Scan for the cell matching the given text and deliver its [X, Y] coordinate at center. 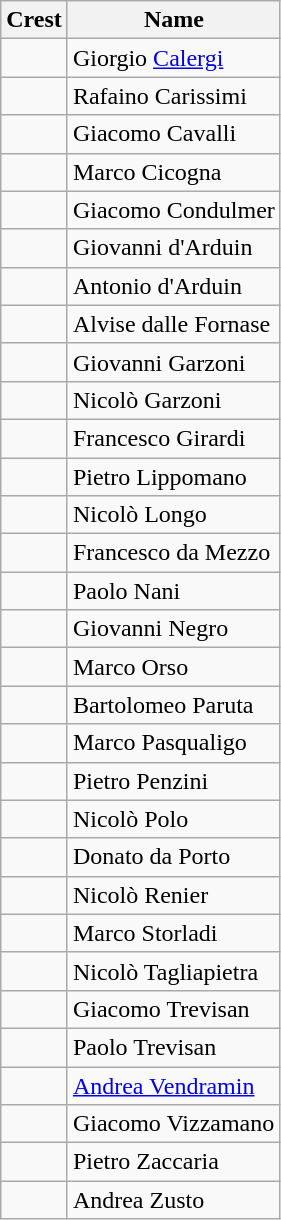
Pietro Penzini [174, 781]
Nicolò Polo [174, 819]
Andrea Zusto [174, 1200]
Francesco Girardi [174, 438]
Alvise dalle Fornase [174, 324]
Giovanni d'Arduin [174, 248]
Marco Cicogna [174, 172]
Name [174, 20]
Donato da Porto [174, 857]
Marco Storladi [174, 933]
Marco Pasqualigo [174, 743]
Giovanni Negro [174, 629]
Crest [34, 20]
Giacomo Condulmer [174, 210]
Pietro Lippomano [174, 477]
Nicolò Garzoni [174, 400]
Antonio d'Arduin [174, 286]
Giovanni Garzoni [174, 362]
Giacomo Cavalli [174, 134]
Rafaino Carissimi [174, 96]
Paolo Nani [174, 591]
Bartolomeo Paruta [174, 705]
Marco Orso [174, 667]
Andrea Vendramin [174, 1085]
Nicolò Renier [174, 895]
Francesco da Mezzo [174, 553]
Nicolò Longo [174, 515]
Giorgio Calergi [174, 58]
Pietro Zaccaria [174, 1162]
Nicolò Tagliapietra [174, 971]
Paolo Trevisan [174, 1047]
Giacomo Vizzamano [174, 1124]
Giacomo Trevisan [174, 1009]
